Scan for the cell matching the given text and deliver its (x, y) coordinate at center. 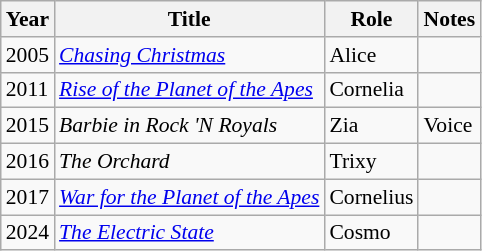
2015 (28, 126)
Trixy (371, 162)
Rise of the Planet of the Apes (189, 90)
2005 (28, 55)
The Electric State (189, 233)
Cornelius (371, 197)
2016 (28, 162)
Role (371, 19)
Notes (449, 19)
2017 (28, 197)
War for the Planet of the Apes (189, 197)
Year (28, 19)
Barbie in Rock 'N Royals (189, 126)
2024 (28, 233)
Cosmo (371, 233)
2011 (28, 90)
Voice (449, 126)
Chasing Christmas (189, 55)
Cornelia (371, 90)
Title (189, 19)
Zia (371, 126)
Alice (371, 55)
The Orchard (189, 162)
